Return [X, Y] of the center of cell containing provided text 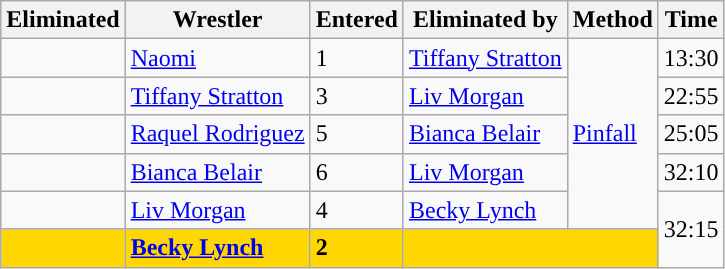
32:10 [691, 172]
Naomi [218, 58]
Eliminated by [485, 20]
4 [356, 210]
Pinfall [612, 134]
Eliminated [63, 20]
5 [356, 134]
Entered [356, 20]
2 [356, 248]
22:55 [691, 96]
32:15 [691, 229]
13:30 [691, 58]
Wrestler [218, 20]
Method [612, 20]
6 [356, 172]
1 [356, 58]
Time [691, 20]
3 [356, 96]
25:05 [691, 134]
Raquel Rodriguez [218, 134]
